Search for the cell housing the specified text and yield its (x, y) center coordinate. 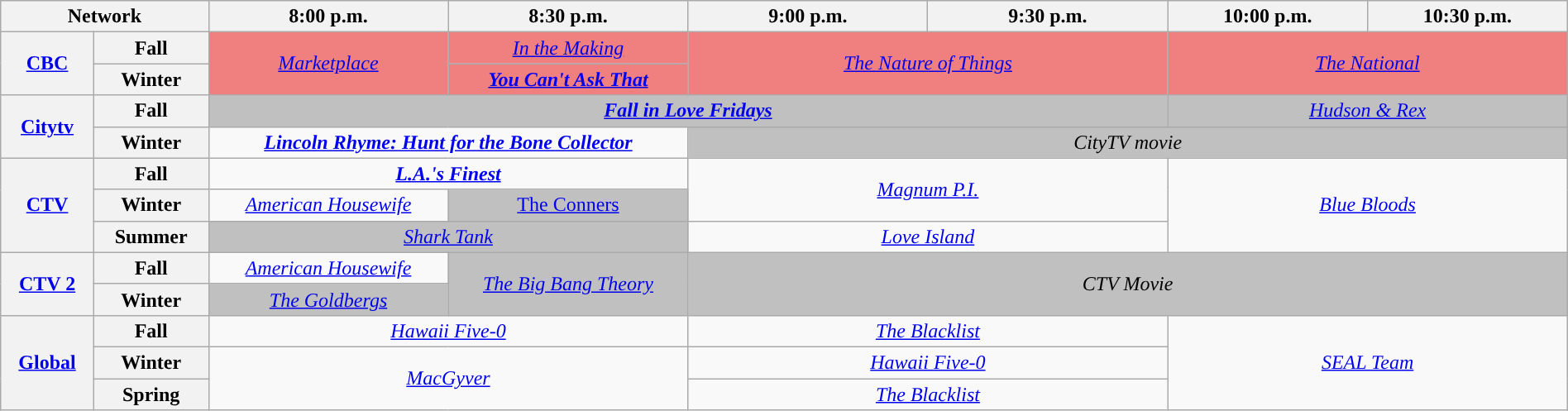
Fall in Love Fridays (688, 111)
Marketplace (328, 64)
The Conners (568, 205)
9:00 p.m. (808, 17)
8:00 p.m. (328, 17)
In the Making (568, 48)
You Can't Ask That (568, 79)
Blue Bloods (1368, 205)
8:30 p.m. (568, 17)
Summer (151, 237)
CTV Movie (1128, 284)
CTV (48, 205)
Love Island (928, 237)
The Goldbergs (328, 299)
CityTV movie (1128, 142)
9:30 p.m. (1048, 17)
Shark Tank (448, 237)
CTV 2 (48, 284)
Spring (151, 394)
Network (104, 17)
Citytv (48, 127)
Hudson & Rex (1368, 111)
Lincoln Rhyme: Hunt for the Bone Collector (448, 142)
L.A.'s Finest (448, 174)
The Big Bang Theory (568, 284)
Global (48, 362)
10:30 p.m. (1468, 17)
10:00 p.m. (1268, 17)
CBC (48, 64)
MacGyver (448, 378)
The Nature of Things (928, 64)
Magnum P.I. (928, 189)
SEAL Team (1368, 362)
The National (1368, 64)
